Output the (X, Y) coordinate of the center of the cell containing the given text.  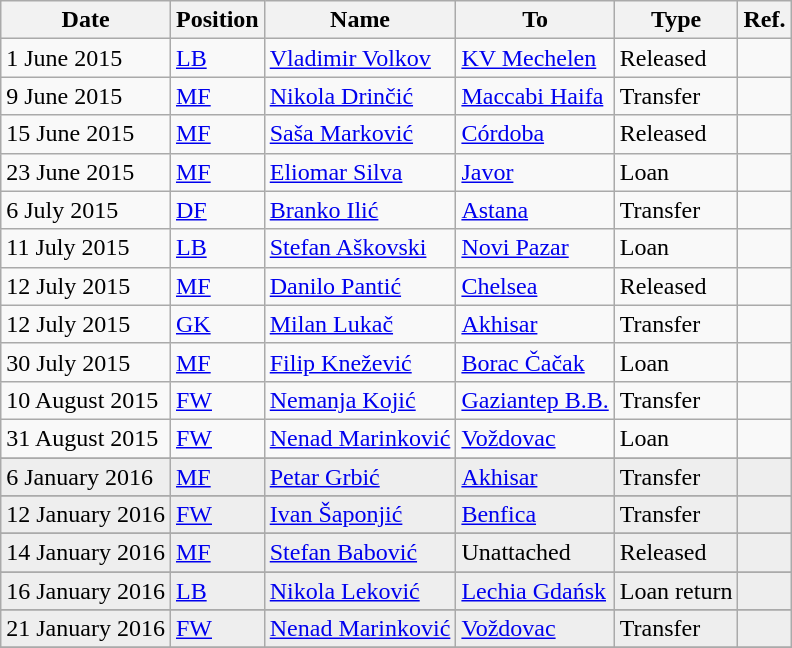
Ivan Šaponjić (360, 515)
1 June 2015 (86, 58)
Type (676, 20)
Lechia Gdańsk (535, 591)
Petar Grbić (360, 477)
Unattached (535, 553)
Córdoba (535, 134)
Saša Marković (360, 134)
10 August 2015 (86, 400)
KV Mechelen (535, 58)
Borac Čačak (535, 362)
Vladimir Volkov (360, 58)
Nikola Drinčić (360, 96)
16 January 2016 (86, 591)
Novi Pazar (535, 248)
DF (217, 210)
Stefan Babović (360, 553)
Maccabi Haifa (535, 96)
Javor (535, 172)
11 July 2015 (86, 248)
Milan Lukač (360, 324)
Eliomar Silva (360, 172)
6 July 2015 (86, 210)
Name (360, 20)
GK (217, 324)
9 June 2015 (86, 96)
Nikola Leković (360, 591)
Ref. (764, 20)
21 January 2016 (86, 629)
15 June 2015 (86, 134)
6 January 2016 (86, 477)
Loan return (676, 591)
Astana (535, 210)
Gaziantep B.B. (535, 400)
Stefan Aškovski (360, 248)
30 July 2015 (86, 362)
Date (86, 20)
14 January 2016 (86, 553)
12 January 2016 (86, 515)
Position (217, 20)
23 June 2015 (86, 172)
Danilo Pantić (360, 286)
Benfica (535, 515)
31 August 2015 (86, 438)
Chelsea (535, 286)
Filip Knežević (360, 362)
Branko Ilić (360, 210)
To (535, 20)
Nemanja Kojić (360, 400)
